Return the (X, Y) coordinate for the center point of the cell that contains the specified text.  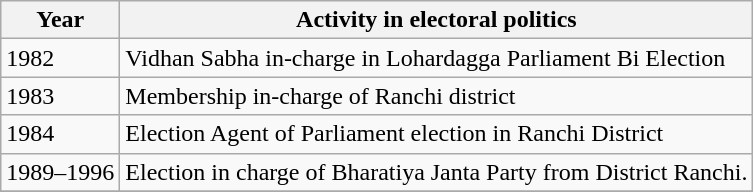
1983 (60, 96)
Year (60, 20)
1984 (60, 134)
Election Agent of Parliament election in Ranchi District (436, 134)
1989–1996 (60, 172)
Election in charge of Bharatiya Janta Party from District Ranchi. (436, 172)
Membership in-charge of Ranchi district (436, 96)
Vidhan Sabha in-charge in Lohardagga Parliament Bi Election (436, 58)
1982 (60, 58)
Activity in electoral politics (436, 20)
